Locate the cell with the specified text and output its (x, y) center coordinate. 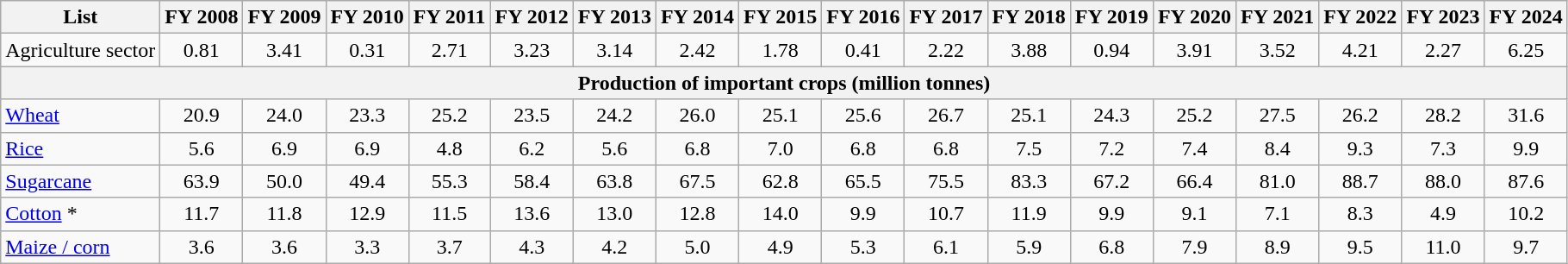
8.4 (1278, 148)
66.4 (1194, 181)
FY 2008 (202, 17)
Agriculture sector (81, 50)
0.94 (1111, 50)
List (81, 17)
26.7 (946, 116)
6.1 (946, 247)
FY 2014 (697, 17)
50.0 (284, 181)
9.1 (1194, 214)
63.8 (614, 181)
24.0 (284, 116)
12.8 (697, 214)
49.4 (367, 181)
FY 2016 (863, 17)
FY 2023 (1443, 17)
7.3 (1443, 148)
55.3 (450, 181)
67.5 (697, 181)
Cotton * (81, 214)
6.25 (1526, 50)
5.0 (697, 247)
FY 2021 (1278, 17)
4.21 (1360, 50)
5.9 (1029, 247)
7.9 (1194, 247)
2.42 (697, 50)
1.78 (781, 50)
0.81 (202, 50)
FY 2010 (367, 17)
83.3 (1029, 181)
FY 2011 (450, 17)
3.88 (1029, 50)
24.2 (614, 116)
0.31 (367, 50)
3.52 (1278, 50)
87.6 (1526, 181)
0.41 (863, 50)
2.27 (1443, 50)
11.7 (202, 214)
8.9 (1278, 247)
27.5 (1278, 116)
3.41 (284, 50)
FY 2022 (1360, 17)
3.23 (532, 50)
11.9 (1029, 214)
14.0 (781, 214)
7.5 (1029, 148)
65.5 (863, 181)
10.2 (1526, 214)
FY 2013 (614, 17)
FY 2015 (781, 17)
88.7 (1360, 181)
10.7 (946, 214)
3.3 (367, 247)
31.6 (1526, 116)
4.2 (614, 247)
7.0 (781, 148)
Production of important crops (million tonnes) (784, 83)
5.3 (863, 247)
7.2 (1111, 148)
25.6 (863, 116)
20.9 (202, 116)
58.4 (532, 181)
FY 2012 (532, 17)
4.3 (532, 247)
75.5 (946, 181)
81.0 (1278, 181)
26.2 (1360, 116)
Sugarcane (81, 181)
12.9 (367, 214)
9.5 (1360, 247)
63.9 (202, 181)
26.0 (697, 116)
FY 2024 (1526, 17)
FY 2017 (946, 17)
67.2 (1111, 181)
23.5 (532, 116)
3.14 (614, 50)
9.7 (1526, 247)
8.3 (1360, 214)
13.6 (532, 214)
62.8 (781, 181)
FY 2020 (1194, 17)
FY 2009 (284, 17)
28.2 (1443, 116)
13.0 (614, 214)
11.0 (1443, 247)
3.7 (450, 247)
3.91 (1194, 50)
Maize / corn (81, 247)
7.4 (1194, 148)
9.3 (1360, 148)
Rice (81, 148)
23.3 (367, 116)
Wheat (81, 116)
FY 2019 (1111, 17)
11.8 (284, 214)
2.71 (450, 50)
6.2 (532, 148)
88.0 (1443, 181)
7.1 (1278, 214)
24.3 (1111, 116)
4.8 (450, 148)
11.5 (450, 214)
FY 2018 (1029, 17)
2.22 (946, 50)
